Determine the [x, y] coordinate at the center of the cell enclosing the given text.  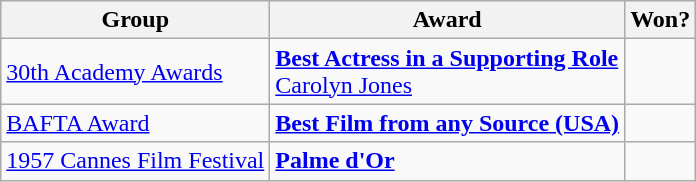
BAFTA Award [136, 123]
30th Academy Awards [136, 72]
1957 Cannes Film Festival [136, 161]
Award [448, 20]
Best Actress in a Supporting RoleCarolyn Jones [448, 72]
Best Film from any Source (USA) [448, 123]
Group [136, 20]
Won? [660, 20]
Palme d'Or [448, 161]
